Return the [x, y] coordinate for the center point of the cell that contains the specified text.  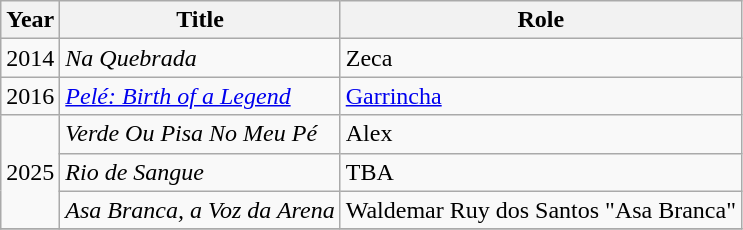
Rio de Sangue [200, 172]
Year [30, 20]
Role [540, 20]
Pelé: Birth of a Legend [200, 96]
2025 [30, 172]
Verde Ou Pisa No Meu Pé [200, 134]
Garrincha [540, 96]
Alex [540, 134]
Waldemar Ruy dos Santos "Asa Branca" [540, 210]
Asa Branca, a Voz da Arena [200, 210]
2016 [30, 96]
Na Quebrada [200, 58]
Zeca [540, 58]
Title [200, 20]
2014 [30, 58]
TBA [540, 172]
